Pinpoint the cell where the given text exists, returning its (X, Y) midpoint coordinate. 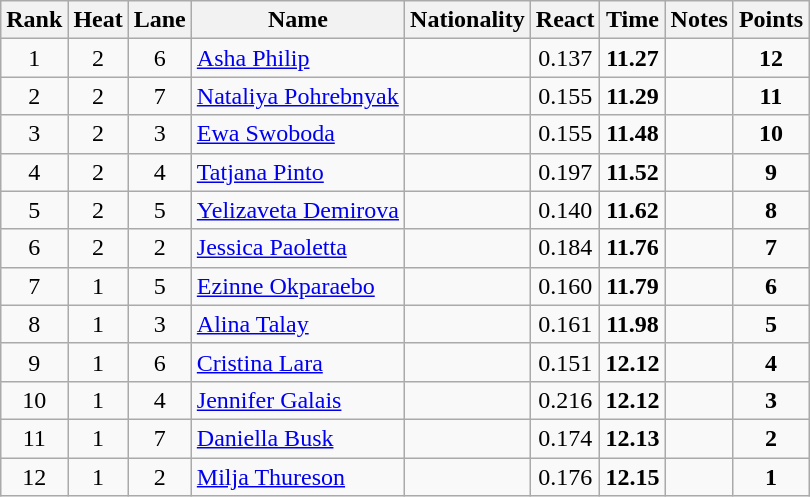
12.13 (632, 438)
0.176 (565, 477)
Cristina Lara (298, 362)
11.27 (632, 58)
React (565, 20)
Time (632, 20)
0.140 (565, 210)
11.76 (632, 248)
Lane (160, 20)
Jessica Paoletta (298, 248)
Jennifer Galais (298, 400)
11.52 (632, 172)
Ezinne Okparaebo (298, 286)
Tatjana Pinto (298, 172)
11.62 (632, 210)
Asha Philip (298, 58)
Alina Talay (298, 324)
0.161 (565, 324)
Nataliya Pohrebnyak (298, 96)
Rank (34, 20)
Ewa Swoboda (298, 134)
0.216 (565, 400)
0.197 (565, 172)
0.151 (565, 362)
11.48 (632, 134)
Notes (699, 20)
Name (298, 20)
0.184 (565, 248)
11.29 (632, 96)
0.137 (565, 58)
12.15 (632, 477)
11.79 (632, 286)
0.174 (565, 438)
Yelizaveta Demirova (298, 210)
0.160 (565, 286)
Points (770, 20)
Milja Thureson (298, 477)
Nationality (468, 20)
Daniella Busk (298, 438)
11.98 (632, 324)
Heat (98, 20)
